Identify which cell holds the provided text, then report its (X, Y) central coordinate. 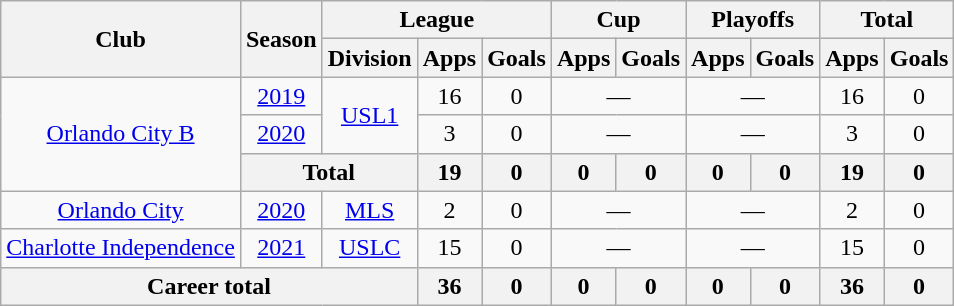
Club (121, 39)
Orlando City (121, 210)
League (436, 20)
USL1 (370, 115)
Career total (209, 286)
2019 (281, 96)
Cup (618, 20)
MLS (370, 210)
USLC (370, 248)
Division (370, 58)
Charlotte Independence (121, 248)
Playoffs (753, 20)
Season (281, 39)
Orlando City B (121, 134)
2021 (281, 248)
